Identify which cell holds the provided text, then report its [x, y] central coordinate. 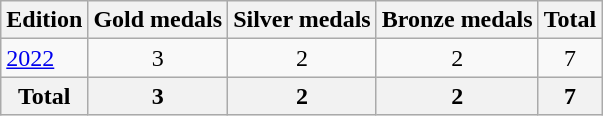
2022 [44, 58]
Silver medals [302, 20]
Edition [44, 20]
Gold medals [158, 20]
Bronze medals [457, 20]
